Identify which cell holds the provided text, then report its (x, y) central coordinate. 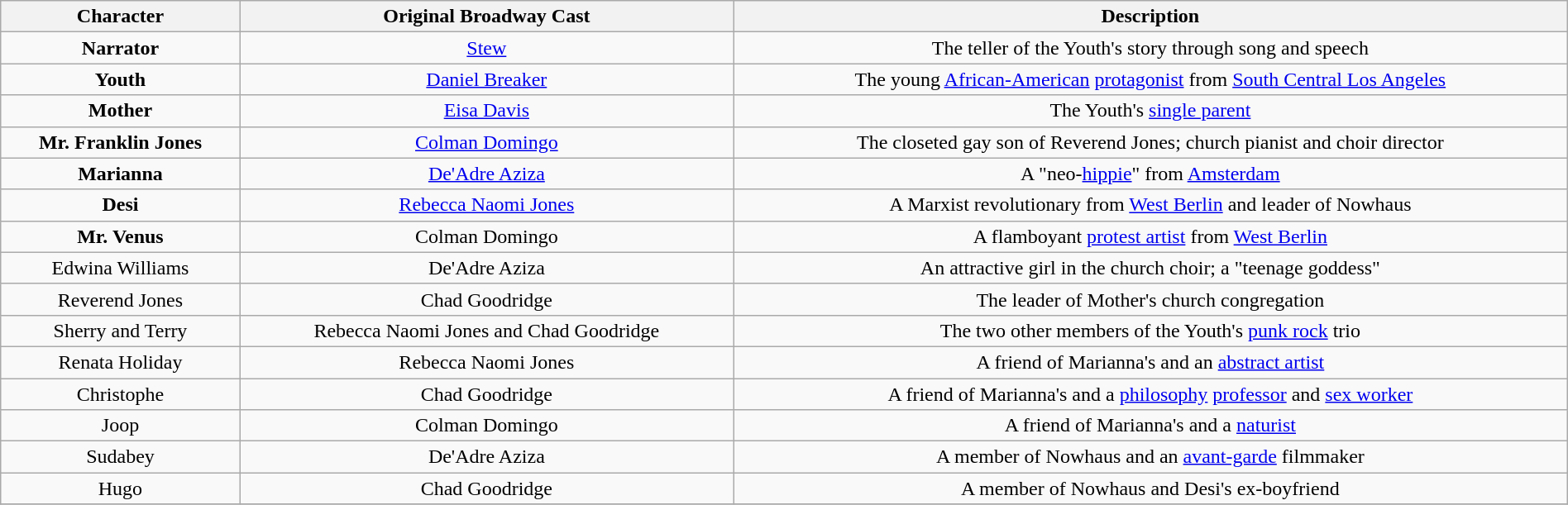
Narrator (121, 48)
A flamboyant protest artist from West Berlin (1150, 236)
A member of Nowhaus and Desi's ex-boyfriend (1150, 488)
Renata Holiday (121, 362)
A friend of Marianna's and a philosophy professor and sex worker (1150, 394)
Sudabey (121, 457)
Original Broadway Cast (486, 17)
Character (121, 17)
Mr. Venus (121, 236)
Marianna (121, 174)
A member of Nowhaus and an avant-garde filmmaker (1150, 457)
Stew (486, 48)
Rebecca Naomi Jones and Chad Goodridge (486, 331)
Desi (121, 205)
Eisa Davis (486, 111)
The closeted gay son of Reverend Jones; church pianist and choir director (1150, 142)
A "neo-hippie" from Amsterdam (1150, 174)
Sherry and Terry (121, 331)
A friend of Marianna's and a naturist (1150, 426)
The young African-American protagonist from South Central Los Angeles (1150, 79)
Description (1150, 17)
Youth (121, 79)
A Marxist revolutionary from West Berlin and leader of Nowhaus (1150, 205)
A friend of Marianna's and an abstract artist (1150, 362)
Christophe (121, 394)
The leader of Mother's church congregation (1150, 299)
Mr. Franklin Jones (121, 142)
Edwina Williams (121, 268)
Reverend Jones (121, 299)
An attractive girl in the church choir; a "teenage goddess" (1150, 268)
Daniel Breaker (486, 79)
The teller of the Youth's story through song and speech (1150, 48)
Hugo (121, 488)
The Youth's single parent (1150, 111)
The two other members of the Youth's punk rock trio (1150, 331)
Joop (121, 426)
Mother (121, 111)
